Return [x, y] of the center of cell containing provided text 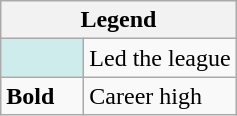
Career high [160, 96]
Legend [118, 20]
Bold [42, 96]
Led the league [160, 58]
